Extract the (X, Y) coordinate from the center of the cell holding the provided text.  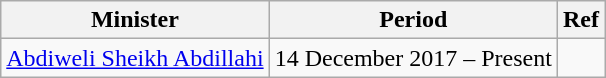
Period (413, 20)
14 December 2017 – Present (413, 58)
Minister (135, 20)
Abdiweli Sheikh Abdillahi (135, 58)
Ref (580, 20)
